Output the (x, y) coordinate of the center of the cell containing the given text.  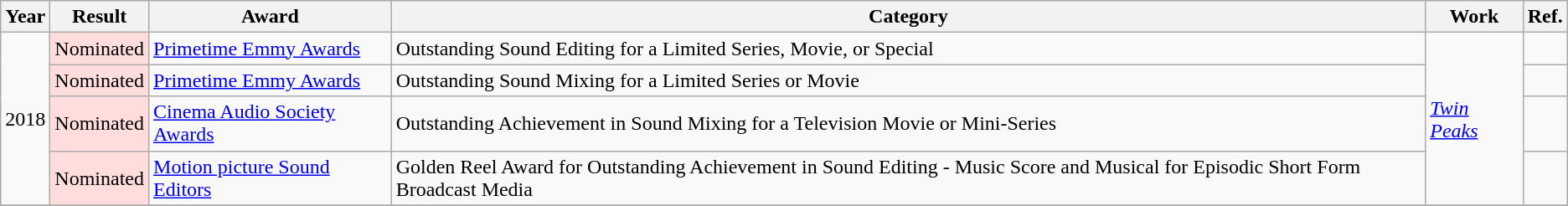
Cinema Audio Society Awards (271, 124)
Year (25, 17)
Work (1474, 17)
Outstanding Sound Editing for a Limited Series, Movie, or Special (908, 49)
Category (908, 17)
Result (100, 17)
Outstanding Achievement in Sound Mixing for a Television Movie or Mini-Series (908, 124)
2018 (25, 119)
Award (271, 17)
Golden Reel Award for Outstanding Achievement in Sound Editing - Music Score and Musical for Episodic Short Form Broadcast Media (908, 178)
Motion picture Sound Editors (271, 178)
Ref. (1545, 17)
Outstanding Sound Mixing for a Limited Series or Movie (908, 80)
Twin Peaks (1474, 119)
